Search for the cell housing the specified text and yield its [x, y] center coordinate. 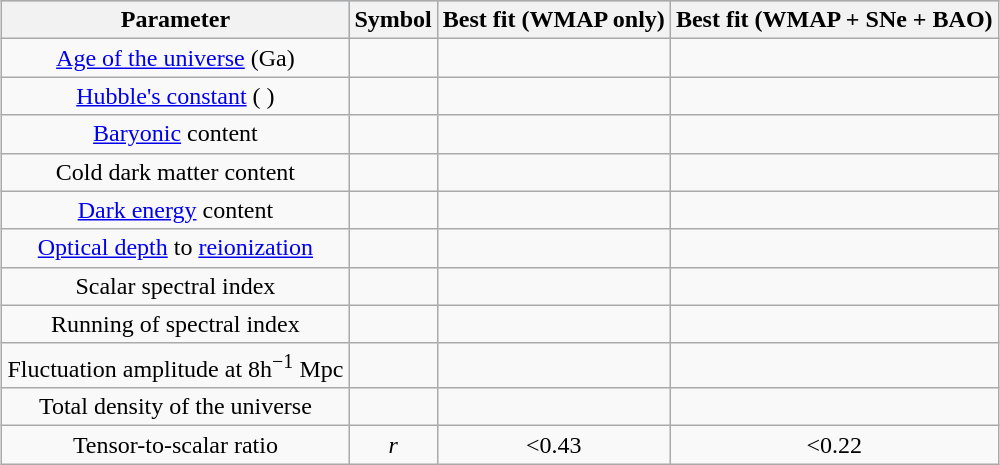
Best fit (WMAP only) [554, 20]
Scalar spectral index [176, 286]
Baryonic content [176, 134]
Running of spectral index [176, 324]
Hubble's constant ( ) [176, 96]
Symbol [393, 20]
Parameter [176, 20]
Age of the universe (Ga) [176, 58]
Cold dark matter content [176, 172]
Dark energy content [176, 210]
Tensor-to-scalar ratio [176, 445]
<0.22 [834, 445]
Fluctuation amplitude at 8h−1 Mpc [176, 366]
Optical depth to reionization [176, 248]
Total density of the universe [176, 407]
<0.43 [554, 445]
Best fit (WMAP + SNe + BAO) [834, 20]
r [393, 445]
